Find where the given text appears and provide that cell's center as [X, Y] coordinate. 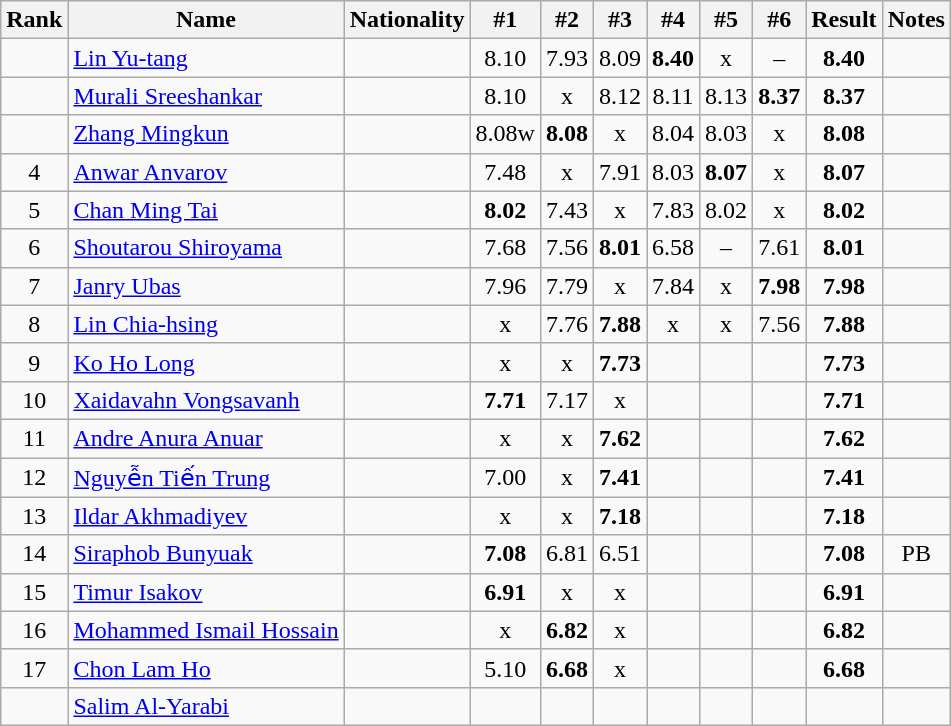
Andre Anura Anuar [206, 438]
7.48 [505, 172]
7.00 [505, 478]
7.83 [672, 210]
Nationality [407, 20]
7.61 [780, 248]
11 [34, 438]
Shoutarou Shiroyama [206, 248]
7.76 [566, 324]
16 [34, 630]
Ko Ho Long [206, 362]
5.10 [505, 668]
8.11 [672, 96]
10 [34, 400]
Notes [916, 20]
#5 [726, 20]
15 [34, 592]
Timur Isakov [206, 592]
Murali Sreeshankar [206, 96]
6 [34, 248]
Ildar Akhmadiyev [206, 516]
9 [34, 362]
Anwar Anvarov [206, 172]
7.91 [620, 172]
#4 [672, 20]
Name [206, 20]
Lin Yu-tang [206, 58]
8.12 [620, 96]
Result [844, 20]
#1 [505, 20]
14 [34, 554]
8.09 [620, 58]
7.68 [505, 248]
7 [34, 286]
PB [916, 554]
8.13 [726, 96]
Mohammed Ismail Hossain [206, 630]
#3 [620, 20]
7.79 [566, 286]
Rank [34, 20]
5 [34, 210]
Zhang Mingkun [206, 134]
12 [34, 478]
Chan Ming Tai [206, 210]
6.58 [672, 248]
Lin Chia-hsing [206, 324]
#6 [780, 20]
4 [34, 172]
7.43 [566, 210]
Chon Lam Ho [206, 668]
7.84 [672, 286]
6.81 [566, 554]
Nguyễn Tiến Trung [206, 478]
Siraphob Bunyuak [206, 554]
13 [34, 516]
8.04 [672, 134]
17 [34, 668]
7.93 [566, 58]
Xaidavahn Vongsavanh [206, 400]
8.08w [505, 134]
7.17 [566, 400]
Janry Ubas [206, 286]
Salim Al-Yarabi [206, 706]
7.96 [505, 286]
8 [34, 324]
#2 [566, 20]
6.51 [620, 554]
